Find where the given text appears and provide that cell's center as (X, Y) coordinate. 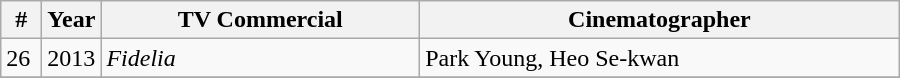
TV Commercial (260, 20)
# (22, 20)
Cinematographer (660, 20)
Year (72, 20)
Park Young, Heo Se-kwan (660, 58)
Fidelia (260, 58)
26 (22, 58)
2013 (72, 58)
